Pinpoint the cell where the given text exists, returning its [X, Y] midpoint coordinate. 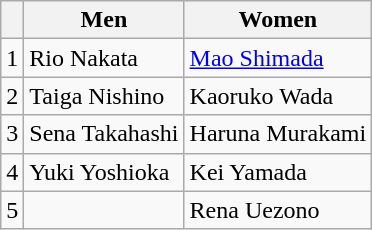
5 [12, 210]
Mao Shimada [278, 58]
3 [12, 134]
Sena Takahashi [104, 134]
Rio Nakata [104, 58]
Women [278, 20]
1 [12, 58]
Haruna Murakami [278, 134]
Kaoruko Wada [278, 96]
Kei Yamada [278, 172]
Men [104, 20]
Taiga Nishino [104, 96]
Rena Uezono [278, 210]
4 [12, 172]
2 [12, 96]
Yuki Yoshioka [104, 172]
